Detect which cell encompasses the target text, then output its [x, y] center coordinate. 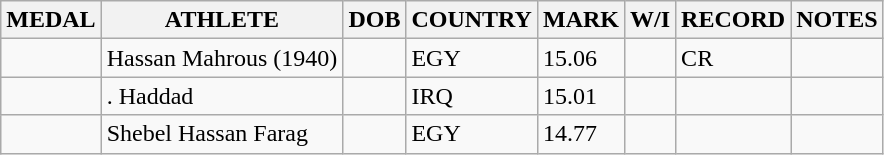
ATHLETE [222, 20]
DOB [374, 20]
Shebel Hassan Farag [222, 134]
CR [734, 58]
COUNTRY [472, 20]
MARK [580, 20]
15.06 [580, 58]
15.01 [580, 96]
NOTES [837, 20]
RECORD [734, 20]
. Haddad [222, 96]
IRQ [472, 96]
MEDAL [51, 20]
14.77 [580, 134]
W/I [650, 20]
Hassan Mahrous (1940) [222, 58]
